Find where the given text appears and provide that cell's center as [x, y] coordinate. 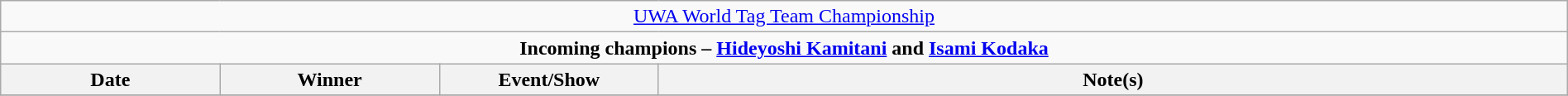
Incoming champions – Hideyoshi Kamitani and Isami Kodaka [784, 48]
UWA World Tag Team Championship [784, 17]
Date [111, 79]
Winner [329, 79]
Note(s) [1113, 79]
Event/Show [549, 79]
